Capture the cell that displays the provided text and extract its (x, y) central coordinate. 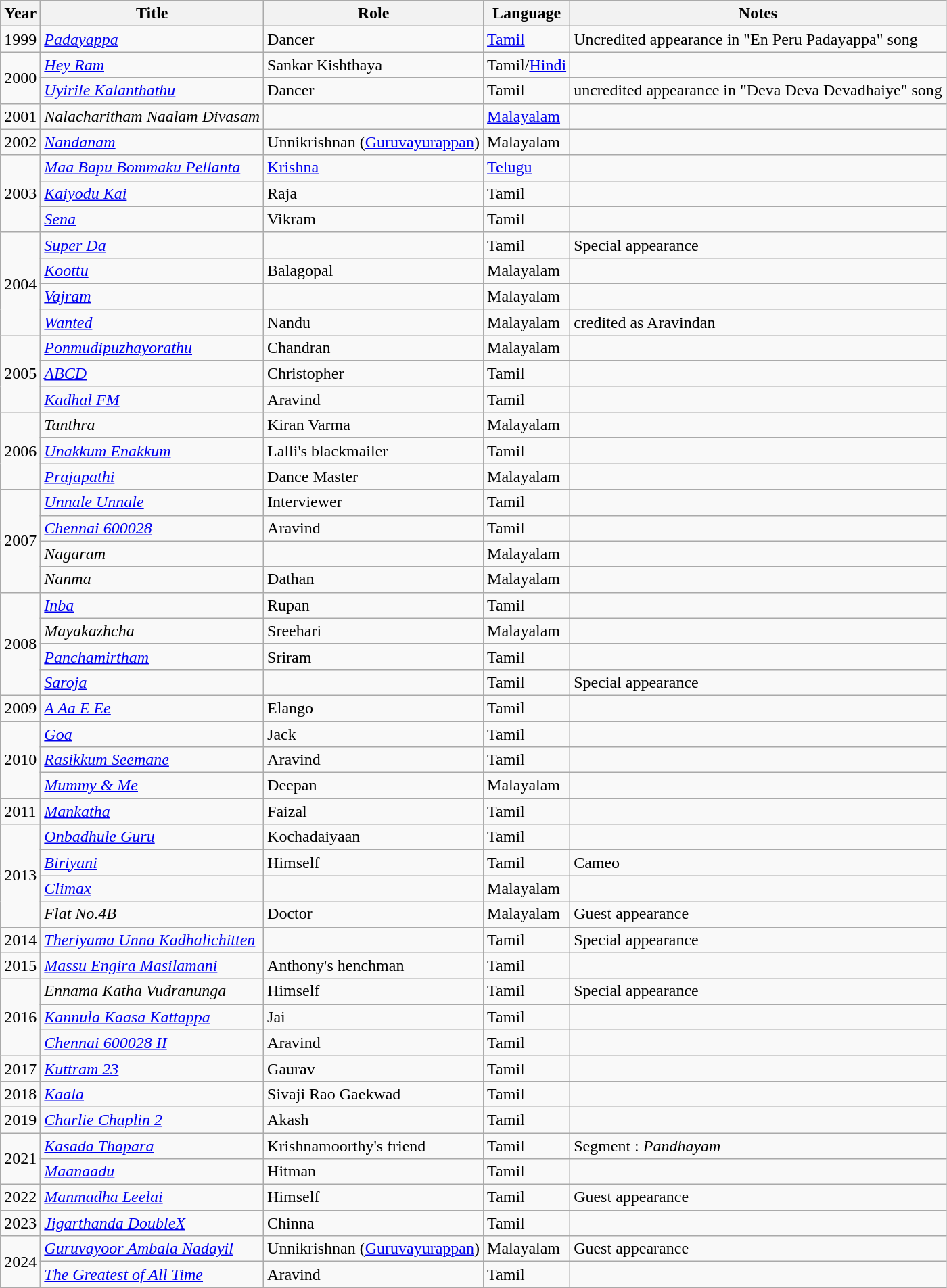
Koottu (152, 270)
2004 (20, 283)
Climax (152, 888)
Hey Ram (152, 65)
uncredited appearance in "Deva Deva Devadhaiye" song (758, 91)
Mayakazhcha (152, 631)
Theriyama Unna Kadhalichitten (152, 940)
Telugu (527, 168)
Unakkum Enakkum (152, 451)
Anthony's henchman (373, 965)
Guruvayoor Ambala Nadayil (152, 1249)
Inba (152, 605)
Chennai 600028 II (152, 1043)
Gaurav (373, 1068)
2014 (20, 940)
Lalli's blackmailer (373, 451)
Flat No.4B (152, 914)
Kuttram 23 (152, 1068)
Kaiyodu Kai (152, 193)
Jigarthanda DoubleX (152, 1223)
Hitman (373, 1172)
Raja (373, 193)
Kaala (152, 1094)
Language (527, 14)
2021 (20, 1159)
Krishna (373, 168)
credited as Aravindan (758, 323)
A Aa E Ee (152, 708)
Rupan (373, 605)
Sankar Kishthaya (373, 65)
Vajram (152, 296)
Wanted (152, 323)
Sreehari (373, 631)
Charlie Chaplin 2 (152, 1120)
Nagaram (152, 554)
Maanaadu (152, 1172)
2001 (20, 116)
Panchamirtham (152, 657)
Title (152, 14)
Faizal (373, 811)
2003 (20, 193)
Balagopal (373, 270)
Nalacharitham Naalam Divasam (152, 116)
2013 (20, 876)
Tanthra (152, 425)
Super Da (152, 245)
Role (373, 14)
Unnale Unnale (152, 502)
Onbadhule Guru (152, 837)
Biriyani (152, 863)
Jai (373, 1017)
Year (20, 14)
Chennai 600028 (152, 528)
Nandu (373, 323)
Dance Master (373, 477)
Manmadha Leelai (152, 1197)
Kannula Kaasa Kattappa (152, 1017)
Kadhal FM (152, 400)
Kiran Varma (373, 425)
2017 (20, 1068)
Jack (373, 734)
2023 (20, 1223)
2011 (20, 811)
2010 (20, 759)
Akash (373, 1120)
2008 (20, 644)
Maa Bapu Bommaku Pellanta (152, 168)
ABCD (152, 374)
Uncredited appearance in "En Peru Padayappa" song (758, 39)
Goa (152, 734)
Nandanam (152, 142)
2016 (20, 1017)
Massu Engira Masilamani (152, 965)
2005 (20, 374)
2009 (20, 708)
2018 (20, 1094)
Deepan (373, 786)
Krishnamoorthy's friend (373, 1146)
2024 (20, 1262)
Kochadaiyaan (373, 837)
The Greatest of All Time (152, 1274)
Ennama Katha Vudranunga (152, 991)
Mummy & Me (152, 786)
Dathan (373, 579)
Tamil/Hindi (527, 65)
2015 (20, 965)
Rasikkum Seemane (152, 760)
Segment : Pandhayam (758, 1146)
Prajapathi (152, 477)
Elango (373, 708)
Padayappa (152, 39)
Sivaji Rao Gaekwad (373, 1094)
2006 (20, 451)
Kasada Thapara (152, 1146)
Sena (152, 219)
Uyirile Kalanthathu (152, 91)
Doctor (373, 914)
2002 (20, 142)
2019 (20, 1120)
Chinna (373, 1223)
Nanma (152, 579)
Chandran (373, 348)
Christopher (373, 374)
Interviewer (373, 502)
Ponmudipuzhayorathu (152, 348)
Saroja (152, 682)
2022 (20, 1197)
2007 (20, 541)
Sriram (373, 657)
Notes (758, 14)
2000 (20, 78)
Cameo (758, 863)
1999 (20, 39)
Mankatha (152, 811)
Vikram (373, 219)
